Output the [x, y] coordinate of the center of the cell containing the given text.  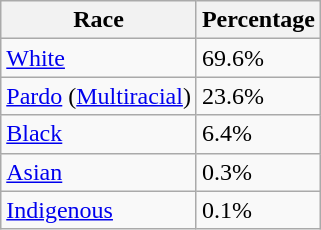
6.4% [258, 134]
Indigenous [99, 210]
69.6% [258, 58]
Percentage [258, 20]
White [99, 58]
Pardo (Multiracial) [99, 96]
Black [99, 134]
Race [99, 20]
23.6% [258, 96]
0.3% [258, 172]
Asian [99, 172]
0.1% [258, 210]
